Provide the [x, y] coordinate of the cell's center where the given text is located.  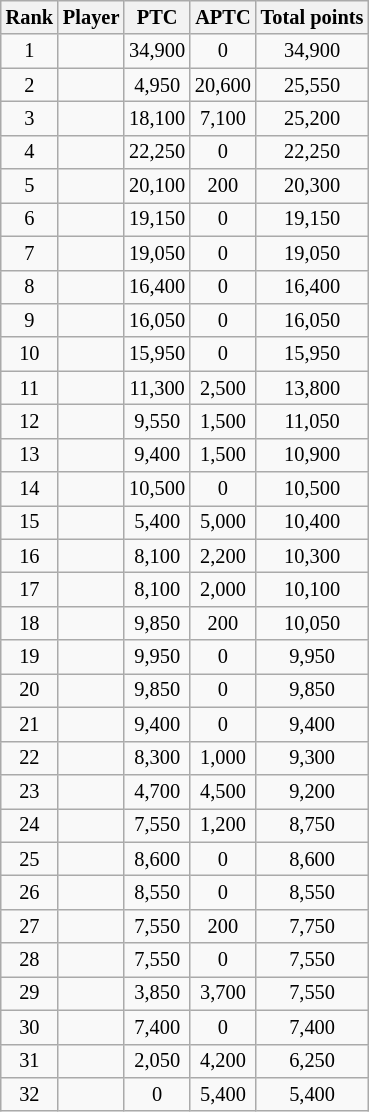
20,600 [223, 85]
19 [30, 657]
13,800 [312, 388]
8 [30, 287]
7,750 [312, 926]
25,550 [312, 85]
11,050 [312, 421]
4 [30, 152]
16 [30, 556]
20,100 [157, 186]
23 [30, 791]
10,050 [312, 623]
3,850 [157, 993]
29 [30, 993]
5,000 [223, 522]
1,000 [223, 758]
24 [30, 825]
25,200 [312, 118]
26 [30, 892]
1 [30, 51]
20,300 [312, 186]
11 [30, 388]
7 [30, 253]
12 [30, 421]
3,700 [223, 993]
9,550 [157, 421]
17 [30, 589]
10,100 [312, 589]
13 [30, 455]
8,750 [312, 825]
APTC [223, 17]
PTC [157, 17]
Player [91, 17]
2,050 [157, 1061]
10,300 [312, 556]
32 [30, 1094]
18 [30, 623]
2,000 [223, 589]
10,900 [312, 455]
14 [30, 489]
Total points [312, 17]
4,200 [223, 1061]
Rank [30, 17]
5 [30, 186]
30 [30, 1027]
6 [30, 219]
10,400 [312, 522]
15 [30, 522]
6,250 [312, 1061]
3 [30, 118]
1,200 [223, 825]
9 [30, 320]
2,500 [223, 388]
4,500 [223, 791]
4,950 [157, 85]
21 [30, 724]
2,200 [223, 556]
2 [30, 85]
25 [30, 859]
18,100 [157, 118]
11,300 [157, 388]
31 [30, 1061]
10 [30, 354]
20 [30, 690]
9,200 [312, 791]
9,300 [312, 758]
4,700 [157, 791]
7,100 [223, 118]
28 [30, 960]
27 [30, 926]
22 [30, 758]
8,300 [157, 758]
